Scan for the cell matching the given text and deliver its [X, Y] coordinate at center. 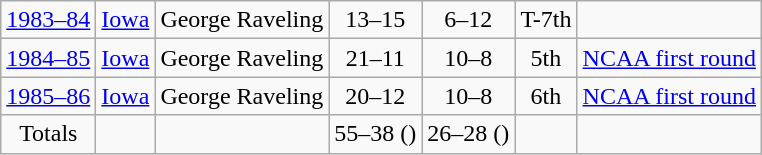
1984–85 [48, 58]
T-7th [546, 20]
6–12 [468, 20]
6th [546, 96]
Totals [48, 134]
21–11 [376, 58]
13–15 [376, 20]
1985–86 [48, 96]
55–38 () [376, 134]
5th [546, 58]
26–28 () [468, 134]
1983–84 [48, 20]
20–12 [376, 96]
